Search for the cell housing the specified text and yield its [x, y] center coordinate. 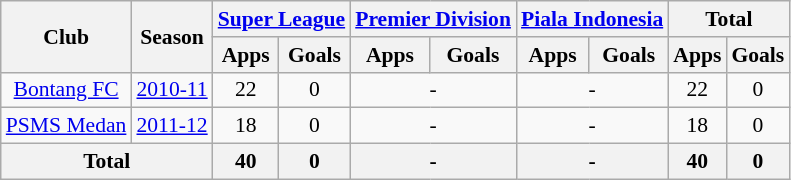
Bontang FC [66, 90]
Super League [282, 19]
PSMS Medan [66, 126]
Piala Indonesia [592, 19]
Season [172, 36]
2010-11 [172, 90]
Club [66, 36]
Premier Division [433, 19]
2011-12 [172, 126]
